Scan for the cell matching the given text and deliver its (X, Y) coordinate at center. 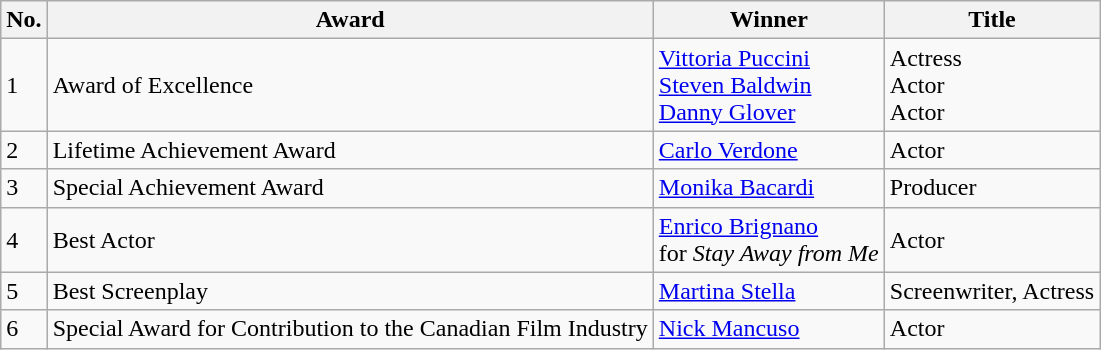
6 (24, 329)
Winner (768, 20)
Enrico Brignanofor Stay Away from Me (768, 240)
4 (24, 240)
Vittoria PucciniSteven BaldwinDanny Glover (768, 85)
1 (24, 85)
5 (24, 291)
Best Screenplay (350, 291)
Award of Excellence (350, 85)
Nick Mancuso (768, 329)
Screenwriter, Actress (992, 291)
3 (24, 188)
Award (350, 20)
Special Award for Contribution to the Canadian Film Industry (350, 329)
ActressActorActor (992, 85)
Best Actor (350, 240)
No. (24, 20)
Special Achievement Award (350, 188)
Title (992, 20)
Carlo Verdone (768, 150)
Martina Stella (768, 291)
Monika Bacardi (768, 188)
Lifetime Achievement Award (350, 150)
2 (24, 150)
Producer (992, 188)
